Scan for the cell matching the given text and deliver its [X, Y] coordinate at center. 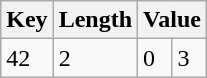
Key [27, 20]
3 [189, 58]
Value [172, 20]
42 [27, 58]
0 [155, 58]
Length [95, 20]
2 [95, 58]
